Capture the cell that displays the provided text and extract its (X, Y) central coordinate. 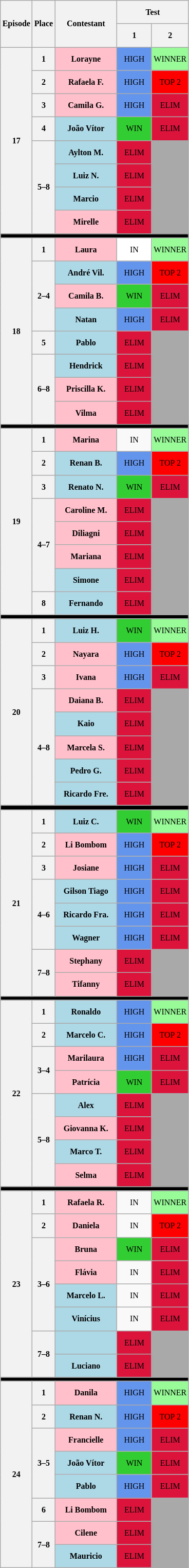
André Vil. (86, 272)
Mariana (86, 556)
Place (44, 24)
3–4 (44, 1070)
Selma (86, 1175)
3–6 (44, 1284)
19 (16, 521)
2–4 (44, 296)
Stephany (86, 961)
23 (16, 1284)
Flávia (86, 1272)
Camila G. (86, 105)
Hendrick (86, 366)
Marco T. (86, 1151)
Renan N. (86, 1416)
Rafaela F. (86, 82)
4–7 (44, 545)
Renato N. (86, 486)
Patrícia (86, 1081)
18 (16, 331)
3–5 (44, 1463)
Vinícius (86, 1319)
4–8 (44, 747)
Vilma (86, 412)
Laura (86, 249)
Caroline M. (86, 510)
21 (16, 902)
Marcio (86, 198)
Marilaura (86, 1058)
Daniela (86, 1225)
Luiz N. (86, 175)
Pedro G. (86, 770)
4 (44, 128)
Gilson Tiago (86, 891)
6 (44, 1509)
Marcelo L. (86, 1295)
20 (16, 712)
Mauricio (86, 1556)
Danila (86, 1393)
Fernando (86, 603)
Alex (86, 1105)
Luciano (86, 1365)
Contestant (86, 24)
Ricardo Fra. (86, 914)
Luiz H. (86, 630)
Daiana B. (86, 700)
Giovanna K. (86, 1128)
Lorayne (86, 59)
Francielle (86, 1439)
Ronaldo (86, 1011)
Luiz C. (86, 821)
Cilene (86, 1533)
4–6 (44, 914)
Diliagni (86, 532)
Simone (86, 580)
Aylton M. (86, 152)
6–8 (44, 389)
Josiane (86, 868)
Marina (86, 440)
Rafaela R. (86, 1202)
Wagner (86, 937)
Bruna (86, 1249)
Natan (86, 319)
Camila B. (86, 296)
Test (153, 11)
Nayara (86, 654)
Ricardo Fre. (86, 794)
22 (16, 1094)
Mirelle (86, 222)
Episode (16, 24)
Marcelo C. (86, 1035)
Tifanny (86, 984)
24 (16, 1474)
Kaio (86, 724)
17 (16, 140)
Renan B. (86, 463)
5 (44, 342)
Priscilla K. (86, 389)
8 (44, 603)
Ivana (86, 677)
Marcela S. (86, 747)
